Search for the cell housing the specified text and yield its [X, Y] center coordinate. 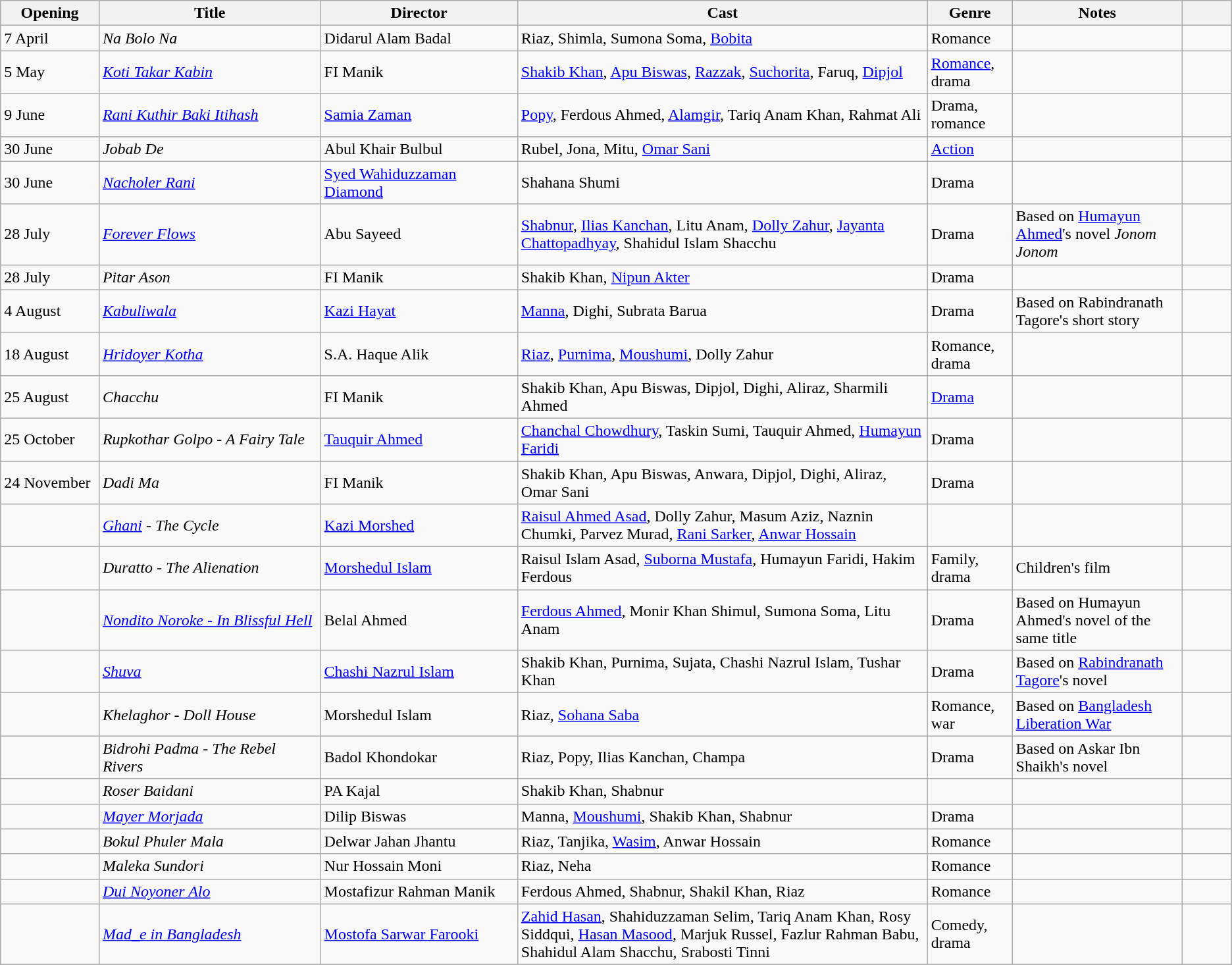
S.A. Haque Alik [419, 354]
Forever Flows [209, 234]
Belal Ahmed [419, 620]
Rupkothar Golpo - A Fairy Tale [209, 440]
Duratto - The Alienation [209, 569]
Abu Sayeed [419, 234]
Raisul Islam Asad, Suborna Mustafa, Humayun Faridi, Hakim Ferdous [723, 569]
Badol Khondokar [419, 757]
Drama, romance [970, 115]
Dadi Ma [209, 482]
Riaz, Neha [723, 866]
Rubel, Jona, Mitu, Omar Sani [723, 149]
Pitar Ason [209, 277]
Based on Humayun Ahmed's novel of the same title [1097, 620]
25 August [50, 396]
Dui Noyoner Alo [209, 891]
Chashi Nazrul Islam [419, 671]
Mostofa Sarwar Farooki [419, 934]
Shahana Shumi [723, 183]
4 August [50, 311]
Shuva [209, 671]
Director [419, 13]
Riaz, Popy, Ilias Kanchan, Champa [723, 757]
Tauquir Ahmed [419, 440]
Manna, Moushumi, Shakib Khan, Shabnur [723, 816]
Chanchal Chowdhury, Taskin Sumi, Tauquir Ahmed, Humayun Faridi [723, 440]
Ghani - The Cycle [209, 525]
Children's film [1097, 569]
Samia Zaman [419, 115]
Title [209, 13]
Based on Humayun Ahmed's novel Jonom Jonom [1097, 234]
Based on Rabindranath Tagore's novel [1097, 671]
Riaz, Sohana Saba [723, 715]
Mostafizur Rahman Manik [419, 891]
Roser Baidani [209, 791]
Opening [50, 13]
Abul Khair Bulbul [419, 149]
Manna, Dighi, Subrata Barua [723, 311]
Delwar Jahan Jhantu [419, 841]
Shabnur, Ilias Kanchan, Litu Anam, Dolly Zahur, Jayanta Chattopadhyay, Shahidul Islam Shacchu [723, 234]
Khelaghor - Doll House [209, 715]
Family, drama [970, 569]
Based on Rabindranath Tagore's short story [1097, 311]
Action [970, 149]
Mayer Morjada [209, 816]
Rani Kuthir Baki Itihash [209, 115]
Mad_e in Bangladesh [209, 934]
Cast [723, 13]
Shakib Khan, Shabnur [723, 791]
Genre [970, 13]
9 June [50, 115]
Shakib Khan, Nipun Akter [723, 277]
Shakib Khan, Apu Biswas, Anwara, Dipjol, Dighi, Aliraz, Omar Sani [723, 482]
Syed Wahiduzzaman Diamond [419, 183]
Na Bolo Na [209, 38]
Koti Takar Kabin [209, 72]
24 November [50, 482]
Kazi Morshed [419, 525]
Ferdous Ahmed, Shabnur, Shakil Khan, Riaz [723, 891]
Kabuliwala [209, 311]
Shakib Khan, Apu Biswas, Razzak, Suchorita, Faruq, Dipjol [723, 72]
Nondito Noroke - In Blissful Hell [209, 620]
PA Kajal [419, 791]
Riaz, Shimla, Sumona Soma, Bobita [723, 38]
Chacchu [209, 396]
Ferdous Ahmed, Monir Khan Shimul, Sumona Soma, Litu Anam [723, 620]
Raisul Ahmed Asad, Dolly Zahur, Masum Aziz, Naznin Chumki, Parvez Murad, Rani Sarker, Anwar Hossain [723, 525]
Dilip Biswas [419, 816]
Bidrohi Padma - The Rebel Rivers [209, 757]
Riaz, Tanjika, Wasim, Anwar Hossain [723, 841]
Based on Askar Ibn Shaikh's novel [1097, 757]
Kazi Hayat [419, 311]
Shakib Khan, Purnima, Sujata, Chashi Nazrul Islam, Tushar Khan [723, 671]
Maleka Sundori [209, 866]
Comedy, drama [970, 934]
7 April [50, 38]
Hridoyer Kotha [209, 354]
18 August [50, 354]
Nur Hossain Moni [419, 866]
Popy, Ferdous Ahmed, Alamgir, Tariq Anam Khan, Rahmat Ali [723, 115]
Nacholer Rani [209, 183]
Riaz, Purnima, Moushumi, Dolly Zahur [723, 354]
Shakib Khan, Apu Biswas, Dipjol, Dighi, Aliraz, Sharmili Ahmed [723, 396]
Didarul Alam Badal [419, 38]
25 October [50, 440]
Notes [1097, 13]
Jobab De [209, 149]
Romance, war [970, 715]
5 May [50, 72]
Bokul Phuler Mala [209, 841]
Based on Bangladesh Liberation War [1097, 715]
